Pinpoint the cell where the given text exists, returning its [X, Y] midpoint coordinate. 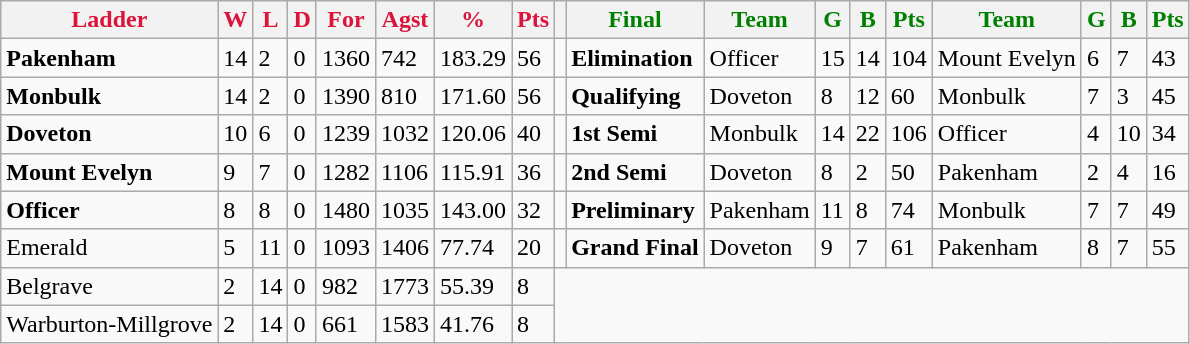
1773 [404, 286]
60 [908, 96]
20 [534, 248]
50 [908, 172]
Warburton-Millgrove [110, 324]
55.39 [472, 286]
43 [1168, 58]
Elimination [635, 58]
Qualifying [635, 96]
143.00 [472, 210]
1st Semi [635, 134]
Preliminary [635, 210]
1032 [404, 134]
77.74 [472, 248]
41.76 [472, 324]
1106 [404, 172]
661 [346, 324]
171.60 [472, 96]
104 [908, 58]
34 [1168, 134]
183.29 [472, 58]
1390 [346, 96]
W [236, 20]
61 [908, 248]
% [472, 20]
2nd Semi [635, 172]
120.06 [472, 134]
Final [635, 20]
D [302, 20]
15 [832, 58]
For [346, 20]
L [270, 20]
16 [1168, 172]
1035 [404, 210]
982 [346, 286]
5 [236, 248]
12 [868, 96]
36 [534, 172]
1480 [346, 210]
1360 [346, 58]
Belgrave [110, 286]
22 [868, 134]
55 [1168, 248]
45 [1168, 96]
Emerald [110, 248]
106 [908, 134]
Ladder [110, 20]
1583 [404, 324]
810 [404, 96]
Agst [404, 20]
115.91 [472, 172]
40 [534, 134]
49 [1168, 210]
74 [908, 210]
1282 [346, 172]
742 [404, 58]
1406 [404, 248]
32 [534, 210]
3 [1128, 96]
1093 [346, 248]
1239 [346, 134]
Grand Final [635, 248]
